Provide the [X, Y] coordinate of the cell's center where the given text is located.  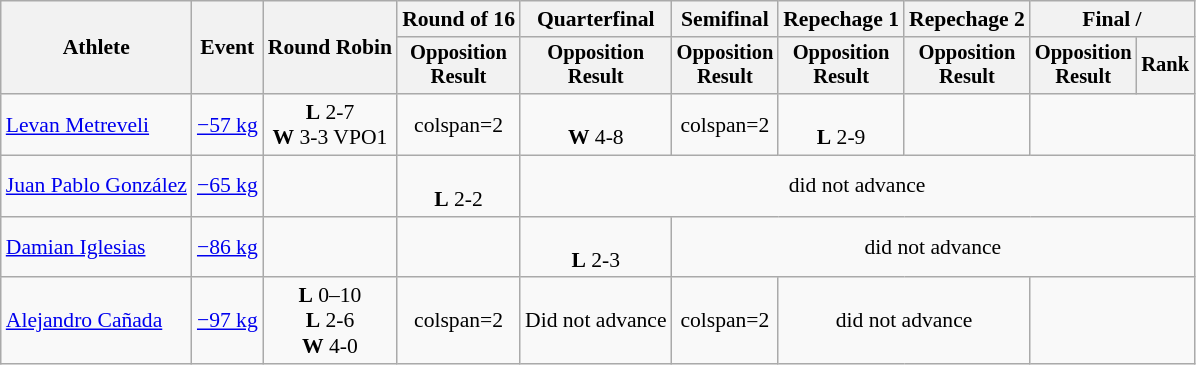
L 0–10 L 2-6 W 4-0 [330, 322]
Levan Metreveli [96, 124]
−65 kg [228, 186]
Final / [1112, 19]
Athlete [96, 48]
Event [228, 48]
Semifinal [726, 19]
L 2-7 W 3-3 VPO1 [330, 124]
Damian Iglesias [96, 248]
Did not advance [596, 322]
Repechage 1 [841, 19]
Repechage 2 [967, 19]
−86 kg [228, 248]
Juan Pablo González [96, 186]
Round Robin [330, 48]
L 2-3 [596, 248]
Rank [1165, 66]
Alejandro Cañada [96, 322]
W 4-8 [596, 124]
−97 kg [228, 322]
L 2-9 [841, 124]
Quarterfinal [596, 19]
Round of 16 [458, 19]
−57 kg [228, 124]
L 2-2 [458, 186]
